From the cell containing the given text, extract its center point as (x, y) coordinate. 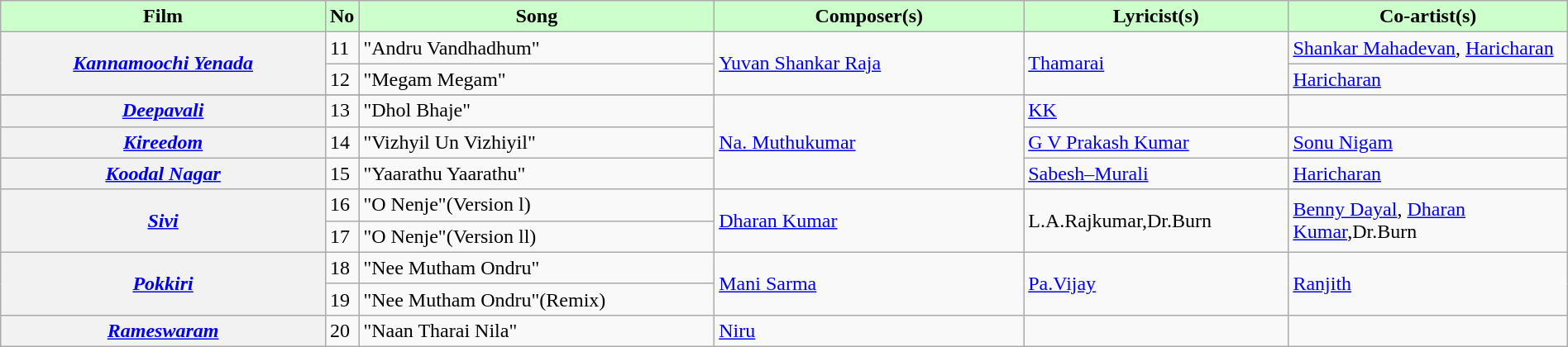
KK (1156, 111)
"Vizhyil Un Vizhiyil" (537, 142)
Sonu Nigam (1427, 142)
"Nee Mutham Ondru" (537, 268)
Shankar Mahadevan, Haricharan (1427, 48)
Kannamoochi Yenada (164, 64)
14 (342, 142)
"Yaarathu Yaarathu" (537, 173)
"O Nenje"(Version l) (537, 205)
Mani Sarma (869, 283)
Benny Dayal, Dharan Kumar,Dr.Burn (1427, 221)
11 (342, 48)
Composer(s) (869, 17)
L.A.Rajkumar,Dr.Burn (1156, 221)
No (342, 17)
Co-artist(s) (1427, 17)
Song (537, 17)
G V Prakash Kumar (1156, 142)
Pokkiri (164, 283)
Pa.Vijay (1156, 283)
Ranjith (1427, 283)
Koodal Nagar (164, 173)
Niru (869, 330)
12 (342, 79)
"Nee Mutham Ondru"(Remix) (537, 299)
"O Nenje"(Version ll) (537, 236)
Lyricist(s) (1156, 17)
Thamarai (1156, 64)
16 (342, 205)
"Megam Megam" (537, 79)
Deepavali (164, 111)
Sabesh–Murali (1156, 173)
Film (164, 17)
Dharan Kumar (869, 221)
18 (342, 268)
Na. Muthukumar (869, 142)
Sivi (164, 221)
"Dhol Bhaje" (537, 111)
Kireedom (164, 142)
13 (342, 111)
15 (342, 173)
Rameswaram (164, 330)
17 (342, 236)
"Andru Vandhadhum" (537, 48)
"Naan Tharai Nila" (537, 330)
20 (342, 330)
Yuvan Shankar Raja (869, 64)
19 (342, 299)
